Return [x, y] of the center of cell containing provided text 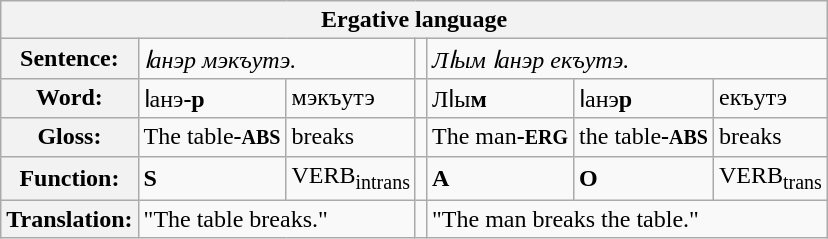
The man-ERG [500, 137]
"The table breaks." [276, 219]
"The man breaks the table." [628, 219]
ӏанэр [644, 98]
VERBtrans [770, 178]
ӏанэр мэкъутэ. [276, 59]
Sentence: [70, 59]
ӏанэ-р [212, 98]
the table-ABS [644, 137]
The table-ABS [212, 137]
VERBintrans [350, 178]
мэкъутэ [350, 98]
Лӏым [500, 98]
Ergative language [414, 20]
Word: [70, 98]
S [212, 178]
Function: [70, 178]
Translation: [70, 219]
Gloss: [70, 137]
O [644, 178]
A [500, 178]
екъутэ [770, 98]
Лӏым ӏанэр екъутэ. [628, 59]
